Determine the (x, y) coordinate at the center of the cell enclosing the given text.  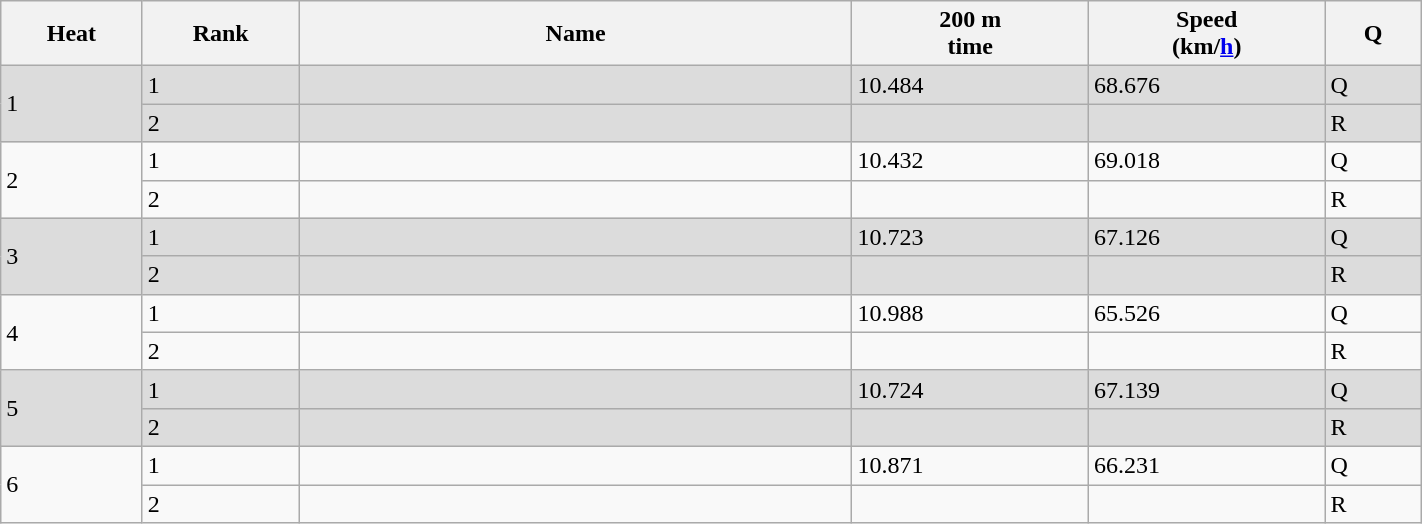
Rank (220, 34)
66.231 (1206, 465)
Speed(km/h) (1206, 34)
5 (72, 408)
65.526 (1206, 313)
10.988 (970, 313)
200 mtime (970, 34)
4 (72, 332)
67.139 (1206, 389)
Name (576, 34)
3 (72, 256)
10.871 (970, 465)
10.723 (970, 237)
Heat (72, 34)
10.724 (970, 389)
67.126 (1206, 237)
6 (72, 484)
68.676 (1206, 85)
69.018 (1206, 161)
10.432 (970, 161)
10.484 (970, 85)
